Capture the cell that displays the provided text and extract its (X, Y) central coordinate. 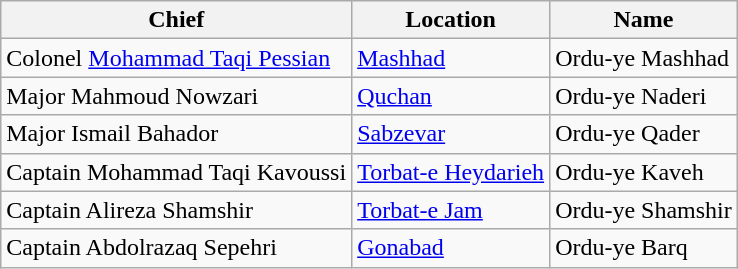
Ordu-ye Kaveh (644, 172)
Major Mahmoud Nowzari (176, 96)
Ordu-ye Naderi (644, 96)
Quchan (451, 96)
Ordu-ye Barq (644, 248)
Major Ismail Bahador (176, 134)
Captain Abdolrazaq Sepehri (176, 248)
Torbat-e Jam (451, 210)
Colonel Mohammad Taqi Pessian (176, 58)
Captain Mohammad Taqi Kavoussi (176, 172)
Ordu-ye Shamshir (644, 210)
Sabzevar (451, 134)
Gonabad (451, 248)
Ordu-ye Mashhad (644, 58)
Ordu-ye Qader (644, 134)
Captain Alireza Shamshir (176, 210)
Location (451, 20)
Torbat-e Heydarieh (451, 172)
Name (644, 20)
Mashhad (451, 58)
Chief (176, 20)
